Return [X, Y] of the center of cell containing provided text 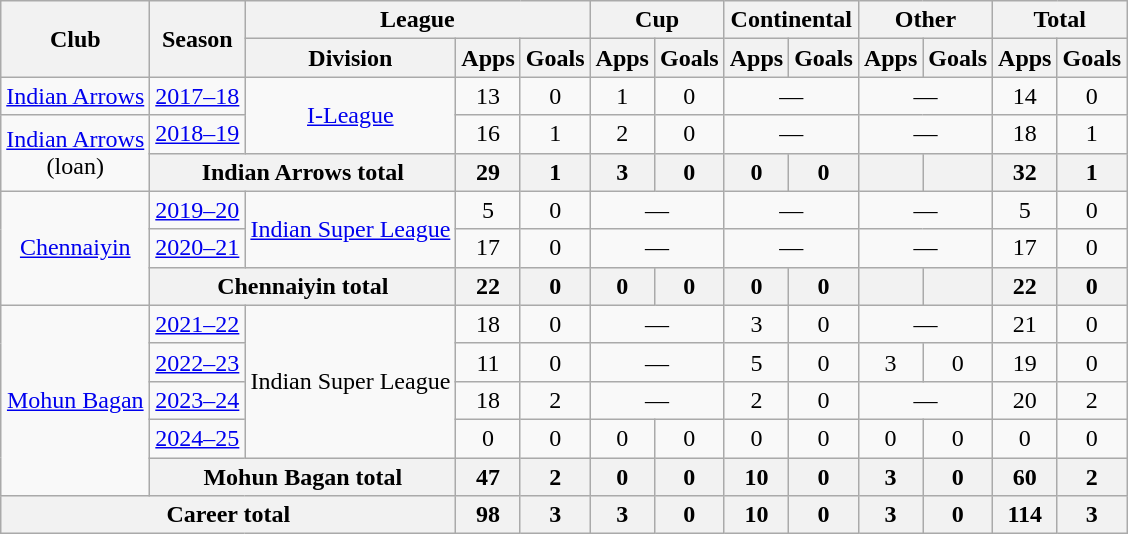
13 [488, 96]
Chennaiyin total [303, 286]
32 [1025, 172]
2021–22 [198, 324]
Other [925, 20]
Continental [791, 20]
Mohun Bagan total [303, 477]
98 [488, 515]
Mohun Bagan [76, 400]
Season [198, 39]
Career total [228, 515]
11 [488, 362]
Division [350, 58]
21 [1025, 324]
Indian Arrows [76, 96]
16 [488, 134]
Chennaiyin [76, 248]
2020–21 [198, 248]
20 [1025, 400]
League [418, 20]
I-League [350, 115]
2019–20 [198, 210]
Cup [657, 20]
2018–19 [198, 134]
2024–25 [198, 438]
Indian Arrows total [303, 172]
2023–24 [198, 400]
2022–23 [198, 362]
Indian Arrows (loan) [76, 153]
2017–18 [198, 96]
114 [1025, 515]
47 [488, 477]
19 [1025, 362]
14 [1025, 96]
Club [76, 39]
29 [488, 172]
60 [1025, 477]
Total [1060, 20]
